Return the (X, Y) coordinate for the center point of the cell that contains the specified text.  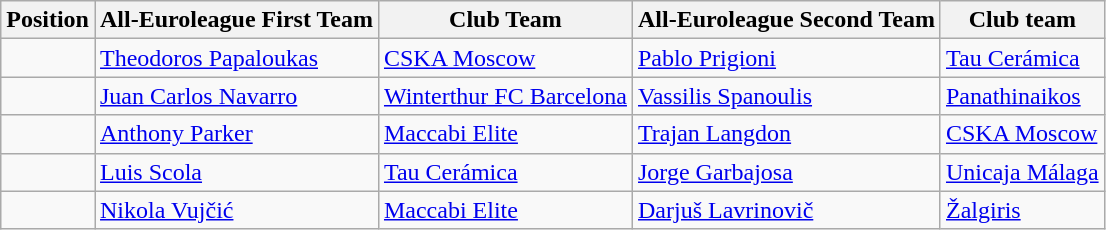
Panathinaikos (1022, 96)
Pablo Prigioni (786, 58)
Club Team (505, 20)
Position (48, 20)
Winterthur FC Barcelona (505, 96)
Luis Scola (236, 172)
Trajan Langdon (786, 134)
Vassilis Spanoulis (786, 96)
Nikola Vujčić (236, 210)
Juan Carlos Navarro (236, 96)
All-Euroleague Second Team (786, 20)
Darjuš Lavrinovič (786, 210)
Theodoros Papaloukas (236, 58)
Žalgiris (1022, 210)
Anthony Parker (236, 134)
All-Euroleague First Team (236, 20)
Club team (1022, 20)
Unicaja Málaga (1022, 172)
Jorge Garbajosa (786, 172)
